Output the [x, y] coordinate of the center of the cell containing the given text.  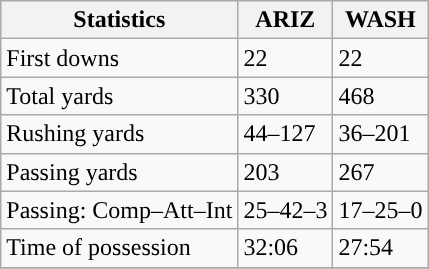
17–25–0 [380, 210]
ARIZ [286, 20]
First downs [120, 58]
468 [380, 96]
Total yards [120, 96]
Passing yards [120, 172]
Rushing yards [120, 134]
Passing: Comp–Att–Int [120, 210]
25–42–3 [286, 210]
330 [286, 96]
44–127 [286, 134]
36–201 [380, 134]
203 [286, 172]
WASH [380, 20]
Time of possession [120, 248]
32:06 [286, 248]
27:54 [380, 248]
Statistics [120, 20]
267 [380, 172]
